Pinpoint the cell where the given text exists, returning its [x, y] midpoint coordinate. 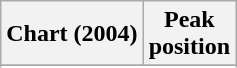
Peakposition [189, 34]
Chart (2004) [72, 34]
